Extract the (X, Y) coordinate from the center of the cell holding the provided text.  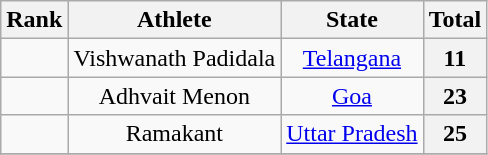
Uttar Pradesh (352, 134)
Telangana (352, 58)
Adhvait Menon (174, 96)
25 (455, 134)
Ramakant (174, 134)
Total (455, 20)
Athlete (174, 20)
Goa (352, 96)
Rank (34, 20)
11 (455, 58)
State (352, 20)
Vishwanath Padidala (174, 58)
23 (455, 96)
